Capture the cell that displays the provided text and extract its (X, Y) central coordinate. 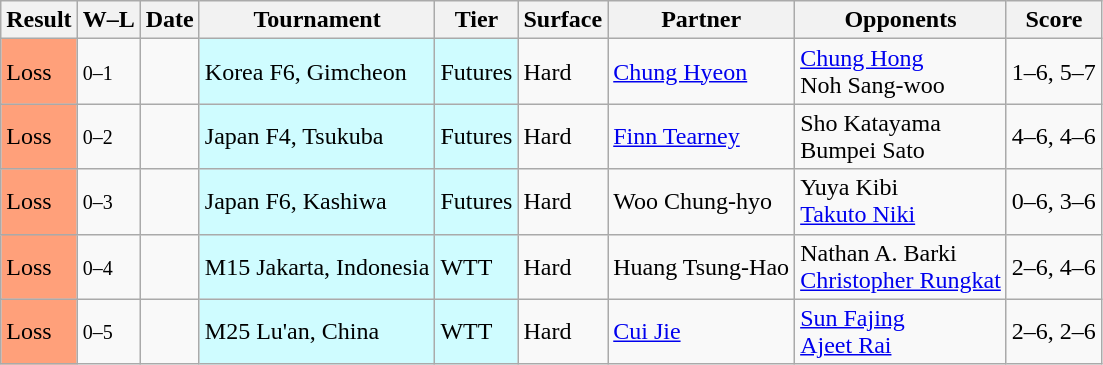
Chung Hong Noh Sang-woo (901, 72)
0–3 (108, 202)
Surface (563, 20)
Huang Tsung-Hao (702, 266)
4–6, 4–6 (1054, 136)
Woo Chung-hyo (702, 202)
Finn Tearney (702, 136)
Opponents (901, 20)
Yuya Kibi Takuto Niki (901, 202)
Date (170, 20)
Tier (476, 20)
0–4 (108, 266)
0–5 (108, 332)
2–6, 4–6 (1054, 266)
2–6, 2–6 (1054, 332)
Chung Hyeon (702, 72)
0–1 (108, 72)
Japan F4, Tsukuba (317, 136)
W–L (108, 20)
M15 Jakarta, Indonesia (317, 266)
Japan F6, Kashiwa (317, 202)
Nathan A. Barki Christopher Rungkat (901, 266)
Tournament (317, 20)
Result (39, 20)
0–6, 3–6 (1054, 202)
Score (1054, 20)
Partner (702, 20)
0–2 (108, 136)
Sho Katayama Bumpei Sato (901, 136)
M25 Lu'an, China (317, 332)
Sun Fajing Ajeet Rai (901, 332)
Korea F6, Gimcheon (317, 72)
1–6, 5–7 (1054, 72)
Cui Jie (702, 332)
